Output the [x, y] coordinate of the center of the cell containing the given text.  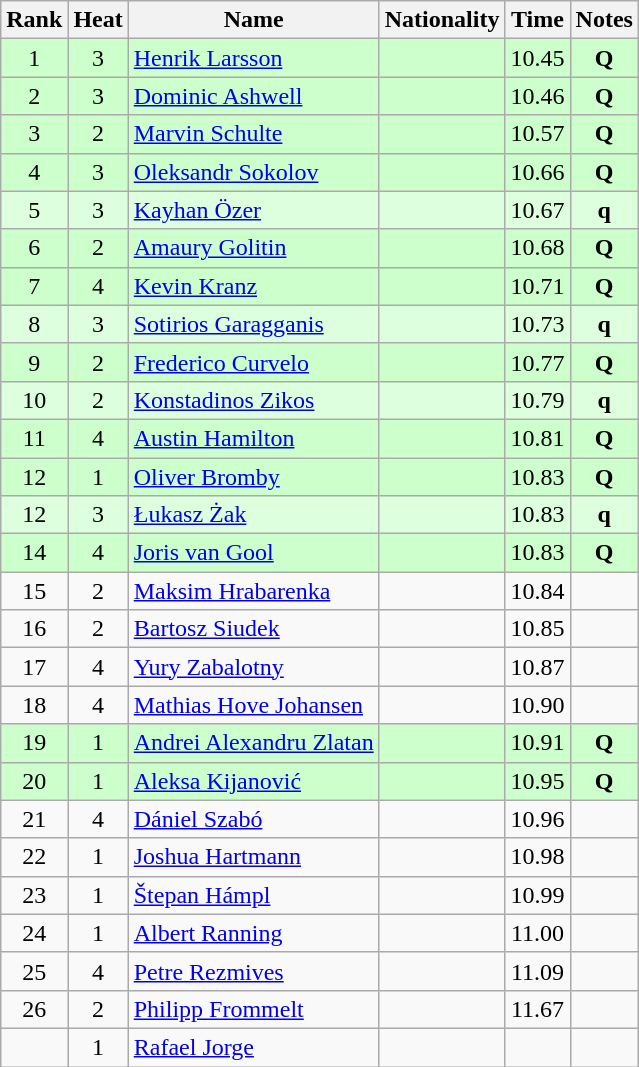
Name [254, 20]
10.79 [538, 400]
Frederico Curvelo [254, 362]
11 [34, 438]
Łukasz Żak [254, 515]
Aleksa Kijanović [254, 781]
22 [34, 857]
21 [34, 819]
5 [34, 210]
10.66 [538, 172]
Štepan Hámpl [254, 895]
11.67 [538, 1009]
26 [34, 1009]
Rafael Jorge [254, 1047]
Bartosz Siudek [254, 629]
9 [34, 362]
Kevin Kranz [254, 286]
10.67 [538, 210]
Amaury Golitin [254, 248]
10.85 [538, 629]
Andrei Alexandru Zlatan [254, 743]
10.71 [538, 286]
20 [34, 781]
10.57 [538, 134]
16 [34, 629]
Philipp Frommelt [254, 1009]
25 [34, 971]
Oliver Bromby [254, 477]
24 [34, 933]
18 [34, 705]
23 [34, 895]
Albert Ranning [254, 933]
10.90 [538, 705]
11.09 [538, 971]
Konstadinos Zikos [254, 400]
Dániel Szabó [254, 819]
8 [34, 324]
10.91 [538, 743]
10.73 [538, 324]
Maksim Hrabarenka [254, 591]
10 [34, 400]
Notes [604, 20]
Yury Zabalotny [254, 667]
Nationality [442, 20]
Time [538, 20]
17 [34, 667]
10.68 [538, 248]
7 [34, 286]
10.95 [538, 781]
10.81 [538, 438]
Heat [98, 20]
Marvin Schulte [254, 134]
Dominic Ashwell [254, 96]
15 [34, 591]
10.96 [538, 819]
Joris van Gool [254, 553]
14 [34, 553]
Henrik Larsson [254, 58]
Sotirios Garagganis [254, 324]
10.77 [538, 362]
19 [34, 743]
Kayhan Özer [254, 210]
11.00 [538, 933]
Rank [34, 20]
10.87 [538, 667]
10.98 [538, 857]
Austin Hamilton [254, 438]
10.84 [538, 591]
Joshua Hartmann [254, 857]
Oleksandr Sokolov [254, 172]
10.45 [538, 58]
Petre Rezmives [254, 971]
10.99 [538, 895]
Mathias Hove Johansen [254, 705]
6 [34, 248]
10.46 [538, 96]
